From the cell containing the given text, extract its center point as (X, Y) coordinate. 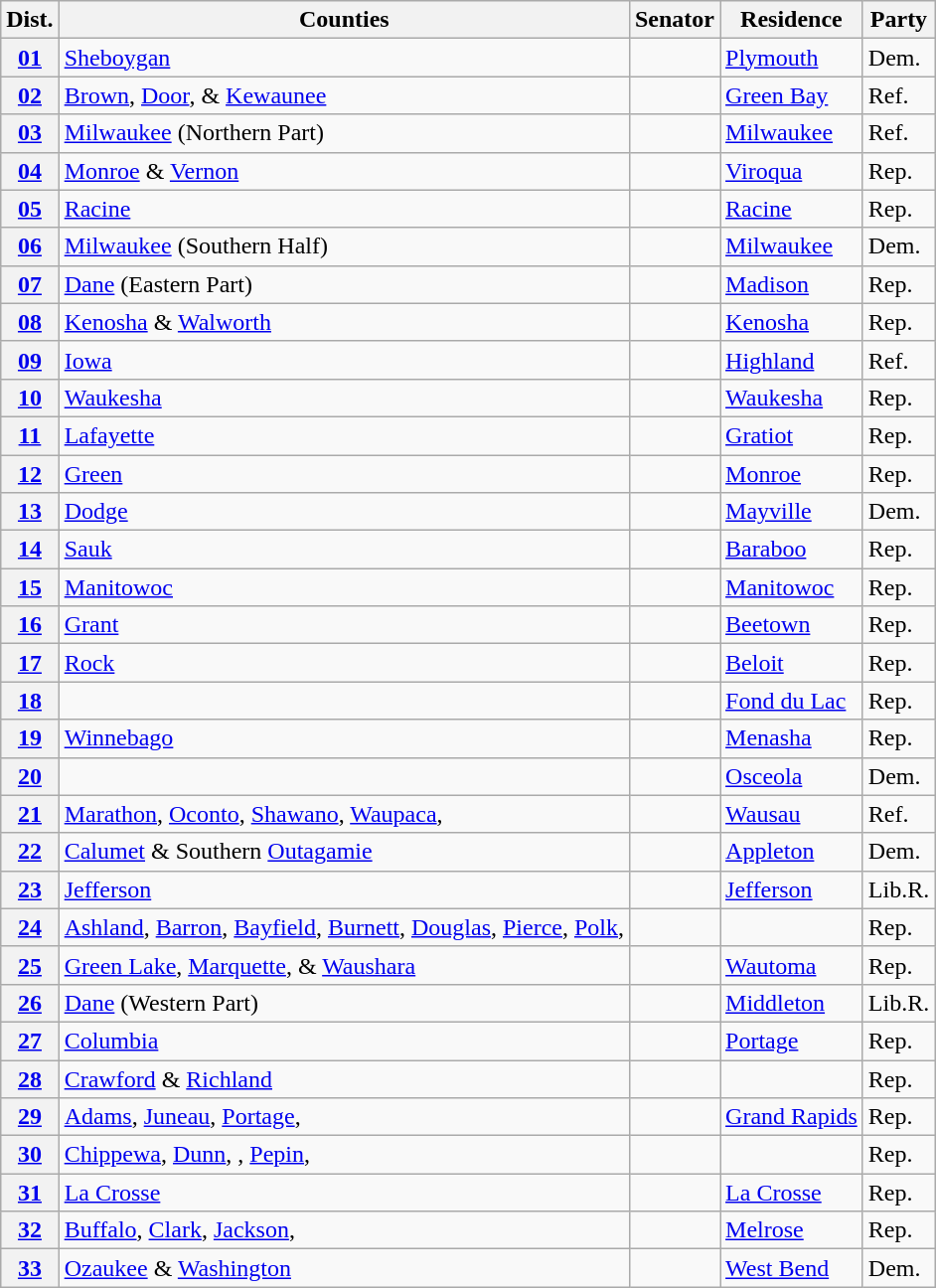
Beetown (792, 625)
03 (30, 133)
05 (30, 209)
Monroe & Vernon (344, 171)
Winnebago (344, 738)
07 (30, 284)
25 (30, 965)
Mayville (792, 512)
Middleton (792, 1003)
Grand Rapids (792, 1117)
Calumet & Southern Outagamie (344, 852)
Crawford & Richland (344, 1078)
33 (30, 1268)
02 (30, 95)
Viroqua (792, 171)
Portage (792, 1041)
06 (30, 246)
Appleton (792, 852)
Columbia (344, 1041)
Buffalo, Clark, Jackson, (344, 1230)
Green Bay (792, 95)
22 (30, 852)
24 (30, 927)
Ashland, Barron, Bayfield, Burnett, Douglas, Pierce, Polk, (344, 927)
26 (30, 1003)
Rock (344, 663)
Baraboo (792, 550)
27 (30, 1041)
Marathon, Oconto, Shawano, Waupaca, (344, 814)
23 (30, 889)
Senator (674, 20)
Party (898, 20)
Adams, Juneau, Portage, (344, 1117)
Lafayette (344, 435)
19 (30, 738)
West Bend (792, 1268)
Milwaukee (Southern Half) (344, 246)
11 (30, 435)
32 (30, 1230)
Gratiot (792, 435)
Highland (792, 360)
Sauk (344, 550)
01 (30, 58)
Chippewa, Dunn, , Pepin, (344, 1155)
09 (30, 360)
Ozaukee & Washington (344, 1268)
Wautoma (792, 965)
28 (30, 1078)
Kenosha & Walworth (344, 322)
Green Lake, Marquette, & Waushara (344, 965)
04 (30, 171)
Counties (344, 20)
Iowa (344, 360)
Green (344, 474)
Monroe (792, 474)
13 (30, 512)
Residence (792, 20)
Dane (Eastern Part) (344, 284)
Kenosha (792, 322)
Brown, Door, & Kewaunee (344, 95)
Plymouth (792, 58)
Dodge (344, 512)
30 (30, 1155)
Milwaukee (Northern Part) (344, 133)
Osceola (792, 776)
16 (30, 625)
Menasha (792, 738)
Melrose (792, 1230)
Dist. (30, 20)
18 (30, 701)
08 (30, 322)
12 (30, 474)
14 (30, 550)
Fond du Lac (792, 701)
17 (30, 663)
Wausau (792, 814)
Sheboygan (344, 58)
Beloit (792, 663)
21 (30, 814)
Grant (344, 625)
Madison (792, 284)
Dane (Western Part) (344, 1003)
29 (30, 1117)
20 (30, 776)
10 (30, 398)
15 (30, 587)
31 (30, 1193)
